Capture the cell that displays the provided text and extract its (x, y) central coordinate. 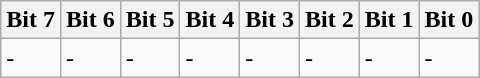
Bit 2 (329, 20)
Bit 3 (270, 20)
Bit 0 (449, 20)
Bit 7 (31, 20)
Bit 6 (90, 20)
Bit 4 (210, 20)
Bit 5 (150, 20)
Bit 1 (389, 20)
